Return (X, Y) of the center of cell containing provided text 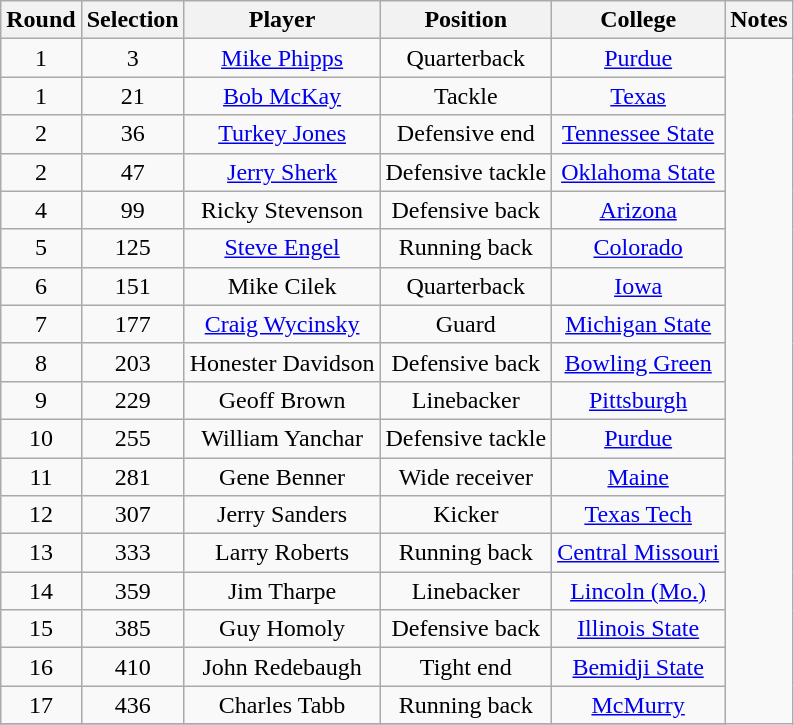
151 (132, 286)
36 (132, 134)
Bob McKay (282, 96)
Notes (759, 20)
125 (132, 248)
Oklahoma State (638, 172)
Round (41, 20)
Turkey Jones (282, 134)
William Yanchar (282, 438)
Guy Homoly (282, 629)
47 (132, 172)
Central Missouri (638, 553)
Ricky Stevenson (282, 210)
385 (132, 629)
177 (132, 324)
Illinois State (638, 629)
Arizona (638, 210)
21 (132, 96)
Tight end (466, 667)
Selection (132, 20)
436 (132, 705)
Mike Cilek (282, 286)
College (638, 20)
Texas Tech (638, 515)
Craig Wycinsky (282, 324)
4 (41, 210)
7 (41, 324)
Defensive end (466, 134)
Player (282, 20)
Bowling Green (638, 362)
8 (41, 362)
Maine (638, 477)
99 (132, 210)
Charles Tabb (282, 705)
255 (132, 438)
Kicker (466, 515)
229 (132, 400)
12 (41, 515)
281 (132, 477)
14 (41, 591)
Geoff Brown (282, 400)
Guard (466, 324)
Pittsburgh (638, 400)
16 (41, 667)
Steve Engel (282, 248)
15 (41, 629)
Tennessee State (638, 134)
Bemidji State (638, 667)
Lincoln (Mo.) (638, 591)
5 (41, 248)
9 (41, 400)
203 (132, 362)
410 (132, 667)
307 (132, 515)
John Redebaugh (282, 667)
Gene Benner (282, 477)
10 (41, 438)
Position (466, 20)
3 (132, 58)
Wide receiver (466, 477)
6 (41, 286)
Jerry Sanders (282, 515)
333 (132, 553)
11 (41, 477)
Iowa (638, 286)
Larry Roberts (282, 553)
Jim Tharpe (282, 591)
359 (132, 591)
Tackle (466, 96)
Jerry Sherk (282, 172)
Honester Davidson (282, 362)
Mike Phipps (282, 58)
13 (41, 553)
Texas (638, 96)
McMurry (638, 705)
Michigan State (638, 324)
17 (41, 705)
Colorado (638, 248)
